Return [X, Y] of the center of cell containing provided text 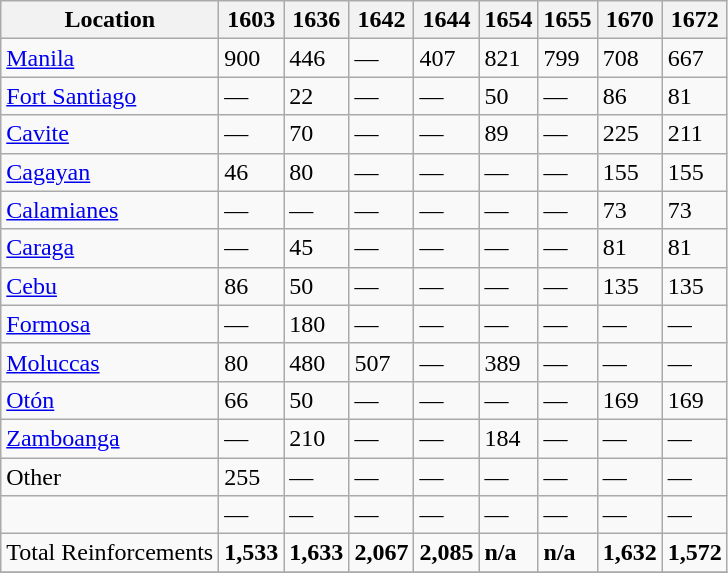
1603 [252, 20]
184 [508, 438]
180 [316, 324]
211 [694, 134]
507 [382, 362]
Location [110, 20]
Moluccas [110, 362]
Formosa [110, 324]
Total Reinforcements [110, 553]
446 [316, 58]
1,633 [316, 553]
1655 [568, 20]
Cagayan [110, 172]
45 [316, 248]
1,572 [694, 553]
Other [110, 477]
1672 [694, 20]
Otón [110, 400]
389 [508, 362]
70 [316, 134]
Zamboanga [110, 438]
1644 [446, 20]
708 [630, 58]
Cavite [110, 134]
1,533 [252, 553]
821 [508, 58]
1636 [316, 20]
Calamianes [110, 210]
2,085 [446, 553]
89 [508, 134]
255 [252, 477]
46 [252, 172]
799 [568, 58]
1670 [630, 20]
Caraga [110, 248]
480 [316, 362]
Fort Santiago [110, 96]
1,632 [630, 553]
210 [316, 438]
66 [252, 400]
1642 [382, 20]
Cebu [110, 286]
Manila [110, 58]
900 [252, 58]
2,067 [382, 553]
667 [694, 58]
1654 [508, 20]
22 [316, 96]
225 [630, 134]
407 [446, 58]
